Find where the given text appears and provide that cell's center as (X, Y) coordinate. 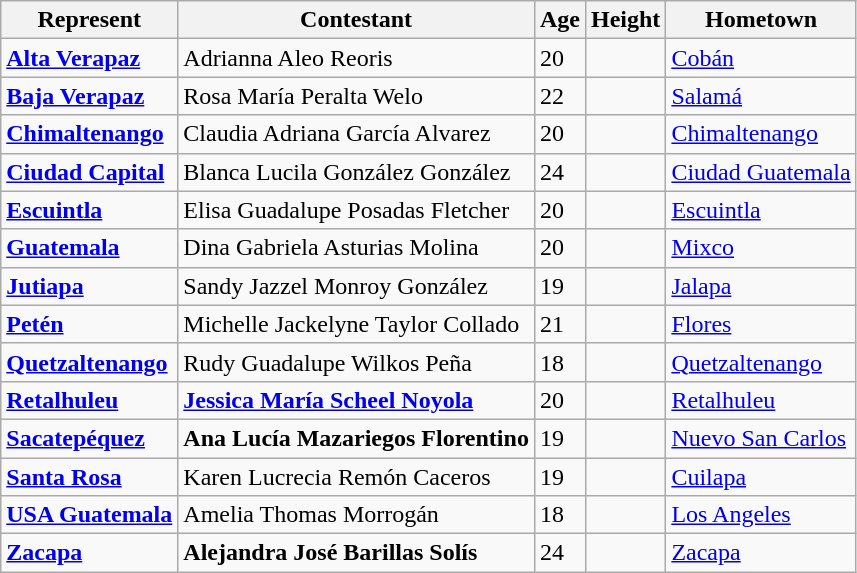
Rudy Guadalupe Wilkos Peña (356, 362)
Los Angeles (761, 515)
USA Guatemala (90, 515)
Represent (90, 20)
Adrianna Aleo Reoris (356, 58)
Age (560, 20)
Ana Lucía Mazariegos Florentino (356, 438)
Jalapa (761, 286)
Rosa María Peralta Welo (356, 96)
Ciudad Capital (90, 172)
Mixco (761, 248)
Salamá (761, 96)
Michelle Jackelyne Taylor Collado (356, 324)
Alejandra José Barillas Solís (356, 553)
Cuilapa (761, 477)
Sacatepéquez (90, 438)
Nuevo San Carlos (761, 438)
Claudia Adriana García Alvarez (356, 134)
Amelia Thomas Morrogán (356, 515)
Sandy Jazzel Monroy González (356, 286)
Blanca Lucila González González (356, 172)
Guatemala (90, 248)
Ciudad Guatemala (761, 172)
Alta Verapaz (90, 58)
Elisa Guadalupe Posadas Fletcher (356, 210)
Flores (761, 324)
21 (560, 324)
Karen Lucrecia Remón Caceros (356, 477)
Height (625, 20)
Baja Verapaz (90, 96)
Santa Rosa (90, 477)
Hometown (761, 20)
22 (560, 96)
Jutiapa (90, 286)
Jessica María Scheel Noyola (356, 400)
Petén (90, 324)
Cobán (761, 58)
Dina Gabriela Asturias Molina (356, 248)
Contestant (356, 20)
